Identify which cell holds the provided text, then report its (X, Y) central coordinate. 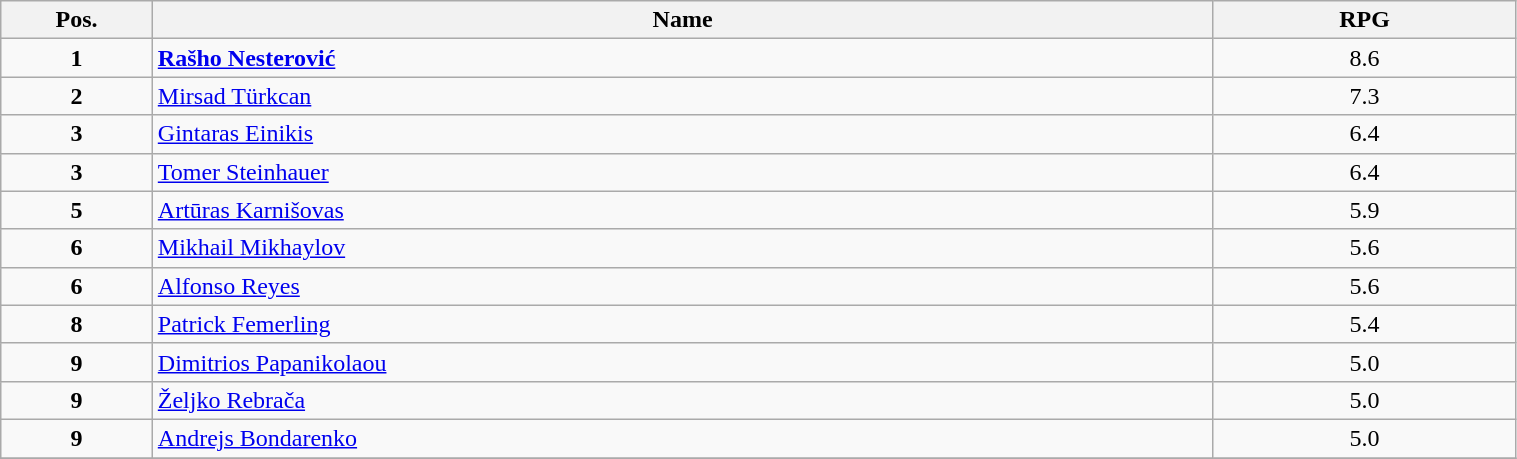
2 (77, 96)
Rašho Nesterović (682, 58)
Tomer Steinhauer (682, 172)
Željko Rebrača (682, 400)
1 (77, 58)
Andrejs Bondarenko (682, 438)
8.6 (1364, 58)
Name (682, 20)
5.9 (1364, 210)
8 (77, 324)
7.3 (1364, 96)
Gintaras Einikis (682, 134)
Patrick Femerling (682, 324)
Mikhail Mikhaylov (682, 248)
Artūras Karnišovas (682, 210)
Mirsad Türkcan (682, 96)
RPG (1364, 20)
Alfonso Reyes (682, 286)
5 (77, 210)
5.4 (1364, 324)
Dimitrios Papanikolaou (682, 362)
Pos. (77, 20)
